Determine the [x, y] coordinate at the center of the cell enclosing the given text.  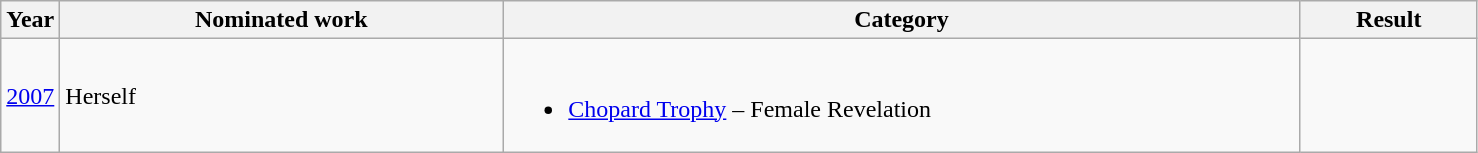
Herself [282, 96]
2007 [30, 96]
Year [30, 20]
Result [1388, 20]
Nominated work [282, 20]
Category [902, 20]
Chopard Trophy – Female Revelation [902, 96]
